Detect which cell encompasses the target text, then output its (X, Y) center coordinate. 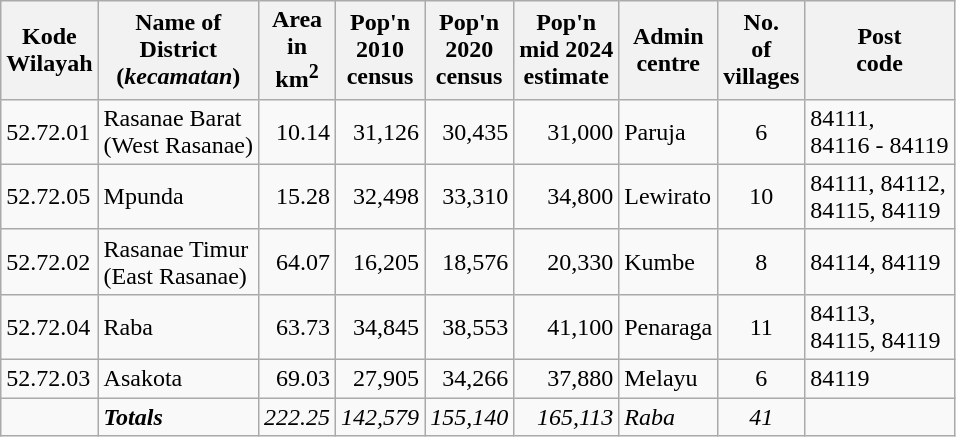
Admincentre (668, 50)
84111,84116 - 84119 (880, 132)
52.72.01 (50, 132)
33,310 (470, 196)
Pop'n 2020census (470, 50)
41 (762, 417)
222.25 (296, 417)
Asakota (178, 379)
32,498 (380, 196)
8 (762, 262)
64.07 (296, 262)
18,576 (470, 262)
Lewirato (668, 196)
165,113 (566, 417)
Mpunda (178, 196)
Pop'n mid 2024estimate (566, 50)
16,205 (380, 262)
31,000 (566, 132)
52.72.02 (50, 262)
41,100 (566, 326)
34,845 (380, 326)
69.03 (296, 379)
52.72.03 (50, 379)
No.ofvillages (762, 50)
63.73 (296, 326)
34,800 (566, 196)
Totals (178, 417)
84111, 84112, 84115, 84119 (880, 196)
Kumbe (668, 262)
30,435 (470, 132)
Area in km2 (296, 50)
15.28 (296, 196)
142,579 (380, 417)
84119 (880, 379)
52.72.05 (50, 196)
155,140 (470, 417)
10 (762, 196)
20,330 (566, 262)
84114, 84119 (880, 262)
Kode Wilayah (50, 50)
Melayu (668, 379)
Rasanae Timur (East Rasanae) (178, 262)
84113, 84115, 84119 (880, 326)
52.72.04 (50, 326)
37,880 (566, 379)
Postcode (880, 50)
11 (762, 326)
Paruja (668, 132)
Pop'n 2010census (380, 50)
Rasanae Barat (West Rasanae) (178, 132)
34,266 (470, 379)
31,126 (380, 132)
Penaraga (668, 326)
27,905 (380, 379)
38,553 (470, 326)
Name ofDistrict (kecamatan) (178, 50)
10.14 (296, 132)
